Return the [X, Y] coordinate for the center point of the cell that contains the specified text.  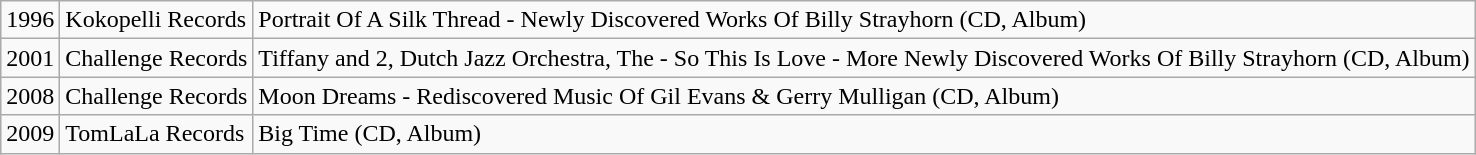
TomLaLa Records [156, 134]
Portrait Of A Silk Thread - Newly Discovered Works Of Billy Strayhorn (CD, Album) [864, 20]
2009 [30, 134]
2001 [30, 58]
2008 [30, 96]
Tiffany and 2, Dutch Jazz Orchestra, The - So This Is Love - More Newly Discovered Works Of Billy Strayhorn (CD, Album) [864, 58]
1996 [30, 20]
Big Time (CD, Album) [864, 134]
Moon Dreams - Rediscovered Music Of Gil Evans & Gerry Mulligan (CD, Album) [864, 96]
Kokopelli Records [156, 20]
